Provide the (X, Y) coordinate of the cell's center where the given text is located.  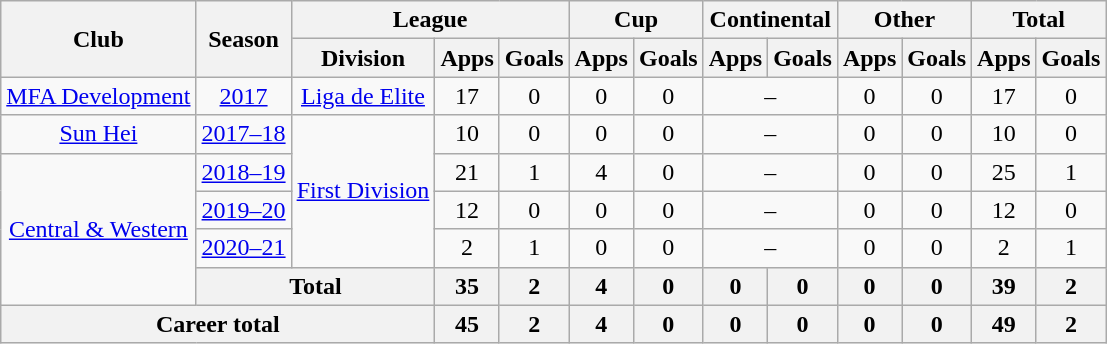
35 (467, 286)
Club (98, 39)
Cup (636, 20)
MFA Development (98, 96)
2017–18 (244, 134)
49 (1004, 324)
League (430, 20)
2017 (244, 96)
45 (467, 324)
Season (244, 39)
First Division (363, 191)
2018–19 (244, 172)
Sun Hei (98, 134)
2020–21 (244, 248)
39 (1004, 286)
Central & Western (98, 229)
Other (904, 20)
21 (467, 172)
25 (1004, 172)
Continental (770, 20)
Liga de Elite (363, 96)
Division (363, 58)
Career total (218, 324)
2019–20 (244, 210)
